Locate the cell with the specified text and output its (X, Y) center coordinate. 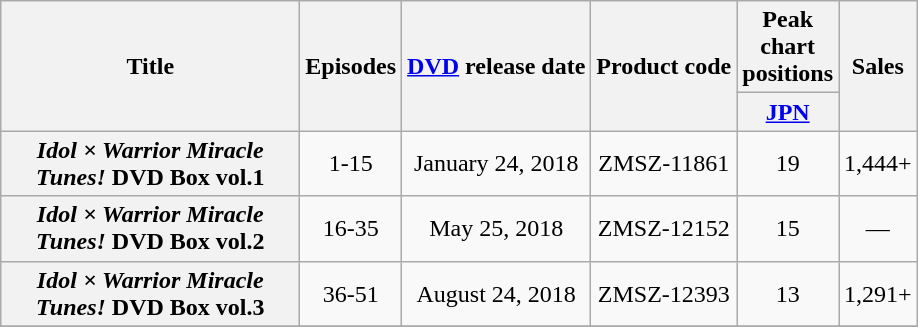
Product code (664, 66)
19 (788, 164)
Idol × Warrior Miracle Tunes! DVD Box vol.1 (150, 164)
Sales (878, 66)
Peak chart positions (788, 47)
August 24, 2018 (496, 294)
1,291+ (878, 294)
May 25, 2018 (496, 228)
ZMSZ-11861 (664, 164)
36-51 (351, 294)
Title (150, 66)
15 (788, 228)
1,444+ (878, 164)
Idol × Warrior Miracle Tunes! DVD Box vol.3 (150, 294)
DVD release date (496, 66)
16-35 (351, 228)
ZMSZ-12152 (664, 228)
Idol × Warrior Miracle Tunes! DVD Box vol.2 (150, 228)
ZMSZ-12393 (664, 294)
13 (788, 294)
JPN (788, 112)
January 24, 2018 (496, 164)
— (878, 228)
Episodes (351, 66)
1-15 (351, 164)
